From the cell containing the given text, extract its center point as [x, y] coordinate. 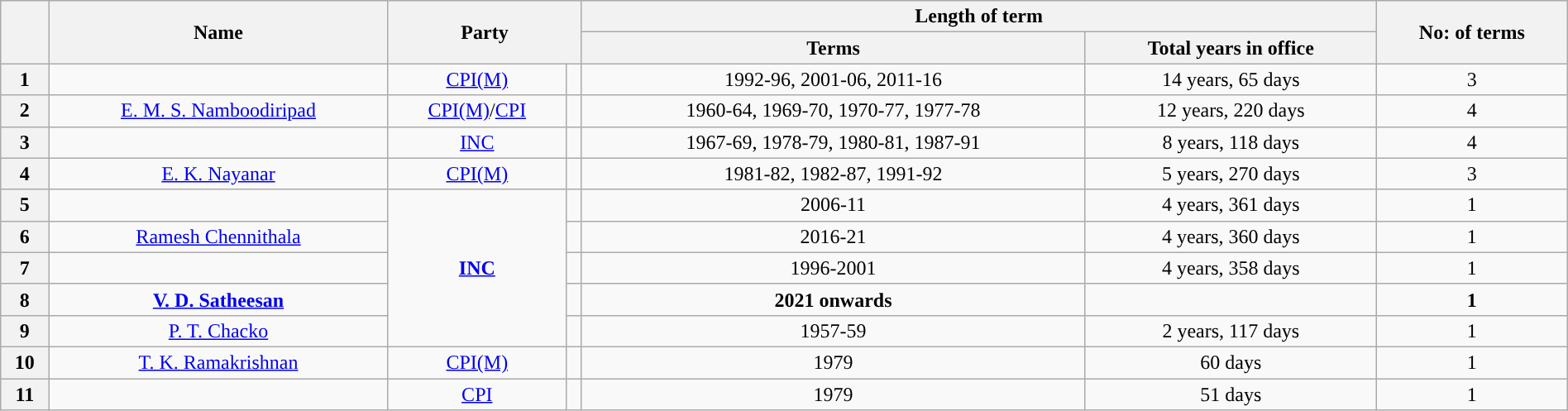
Total years in office [1231, 48]
8 years, 118 days [1231, 142]
2006-11 [834, 205]
11 [25, 394]
E. M. S. Namboodiripad [218, 111]
V. D. Satheesan [218, 299]
P. T. Chacko [218, 331]
2 years, 117 days [1231, 331]
6 [25, 237]
60 days [1231, 362]
E. K. Nayanar [218, 174]
CPI(M)/CPI [476, 111]
1981-82, 1982-87, 1991-92 [834, 174]
51 days [1231, 394]
1996-2001 [834, 268]
Length of term [979, 17]
2016-21 [834, 237]
Terms [834, 48]
4 years, 361 days [1231, 205]
1960-64, 1969-70, 1970-77, 1977-78 [834, 111]
5 years, 270 days [1231, 174]
1967-69, 1978-79, 1980-81, 1987-91 [834, 142]
2021 onwards [834, 299]
Name [218, 32]
T. K. Ramakrishnan [218, 362]
4 years, 358 days [1231, 268]
1957-59 [834, 331]
12 years, 220 days [1231, 111]
14 years, 65 days [1231, 79]
4 years, 360 days [1231, 237]
9 [25, 331]
7 [25, 268]
2 [25, 111]
5 [25, 205]
8 [25, 299]
CPI [476, 394]
1992-96, 2001-06, 2011-16 [834, 79]
10 [25, 362]
Ramesh Chennithala [218, 237]
Party [485, 32]
No: of terms [1472, 32]
